Determine the (x, y) coordinate at the center of the cell enclosing the given text.  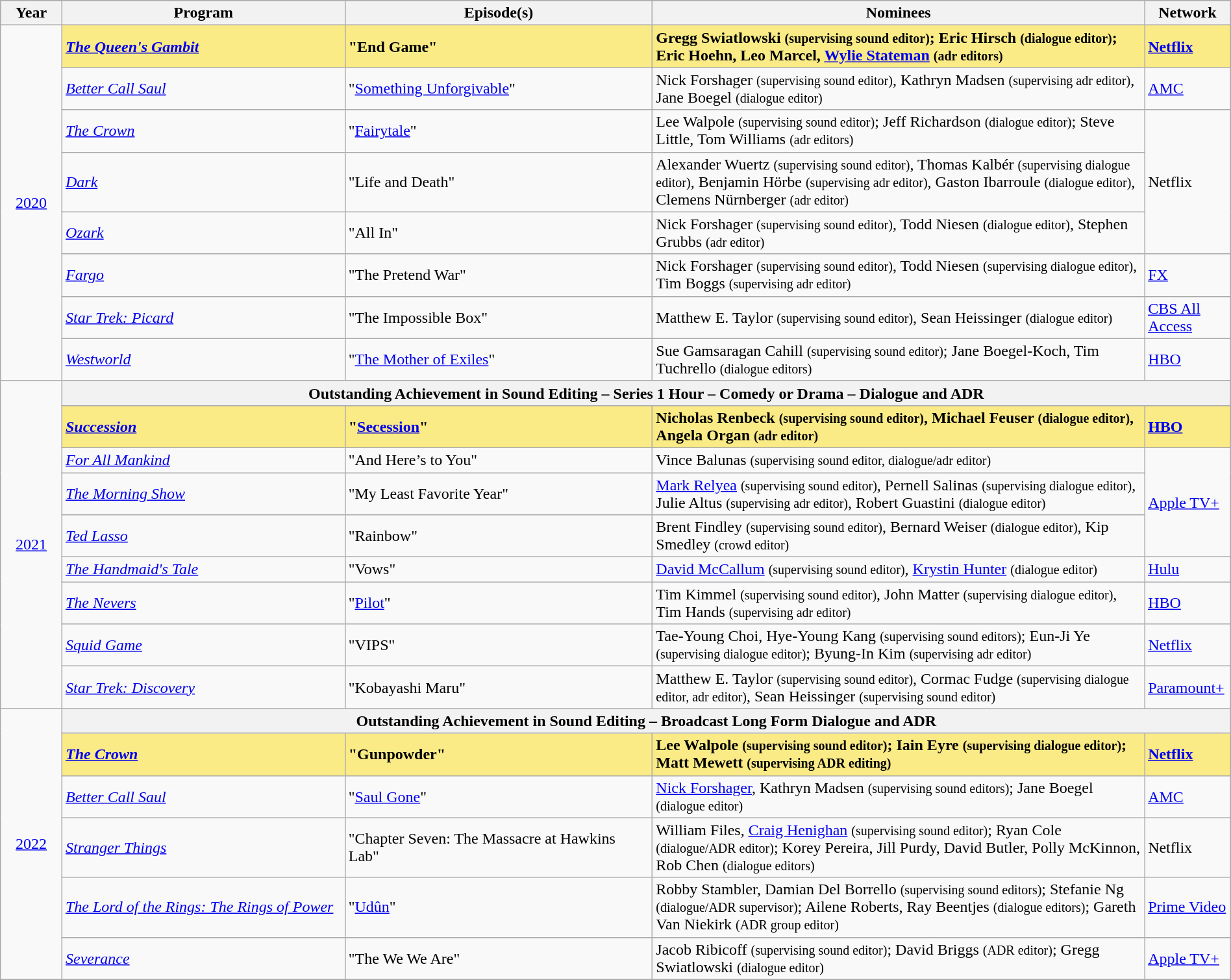
FX (1188, 275)
Gregg Swiatlowski (supervising sound editor); Eric Hirsch (dialogue editor); Eric Hoehn, Leo Marcel, Wylie Stateman (adr editors) (899, 47)
"Life and Death" (499, 182)
"My Least Favorite Year" (499, 494)
"Pilot" (499, 603)
Program (203, 13)
Matthew E. Taylor (supervising sound editor), Sean Heissinger (dialogue editor) (899, 317)
Nick Forshager (supervising sound editor), Todd Niesen (supervising dialogue editor), Tim Boggs (supervising adr editor) (899, 275)
Nick Forshager (supervising sound editor), Kathryn Madsen (supervising adr editor), Jane Boegel (dialogue editor) (899, 88)
Outstanding Achievement in Sound Editing – Broadcast Long Form Dialogue and ADR (646, 721)
2021 (31, 544)
Hulu (1188, 570)
CBS All Access (1188, 317)
"The Mother of Exiles" (499, 360)
Lee Walpole (supervising sound editor); Iain Eyre (supervising dialogue editor); Matt Mewett (supervising ADR editing) (899, 755)
Fargo (203, 275)
Nick Forshager (supervising sound editor), Todd Niesen (dialogue editor), Stephen Grubbs (adr editor) (899, 232)
Tae-Young Choi, Hye-Young Kang (supervising sound editors); Eun-Ji Ye (supervising dialogue editor); Byung-In Kim (supervising adr editor) (899, 646)
Stranger Things (203, 848)
For All Mankind (203, 460)
Severance (203, 959)
2022 (31, 844)
"Secession" (499, 426)
2020 (31, 203)
The Nevers (203, 603)
"Something Unforgivable" (499, 88)
The Lord of the Rings: The Rings of Power (203, 907)
"End Game" (499, 47)
"Saul Gone" (499, 796)
"The Impossible Box" (499, 317)
"Vows" (499, 570)
Nick Forshager, Kathryn Madsen (supervising sound editors); Jane Boegel (dialogue editor) (899, 796)
Westworld (203, 360)
The Morning Show (203, 494)
Episode(s) (499, 13)
Succession (203, 426)
Outstanding Achievement in Sound Editing – Series 1 Hour – Comedy or Drama – Dialogue and ADR (646, 393)
Star Trek: Picard (203, 317)
Jacob Ribicoff (supervising sound editor); David Briggs (ADR editor); Gregg Swiatlowski (dialogue editor) (899, 959)
"And Here’s to You" (499, 460)
Squid Game (203, 646)
Star Trek: Discovery (203, 687)
The Handmaid's Tale (203, 570)
Matthew E. Taylor (supervising sound editor), Cormac Fudge (supervising dialogue editor, adr editor), Sean Heissinger (supervising sound editor) (899, 687)
"The We We Are" (499, 959)
Tim Kimmel (supervising sound editor), John Matter (supervising dialogue editor), Tim Hands (supervising adr editor) (899, 603)
Sue Gamsaragan Cahill (supervising sound editor); Jane Boegel-Koch, Tim Tuchrello (dialogue editors) (899, 360)
The Queen's Gambit (203, 47)
"Gunpowder" (499, 755)
Nominees (899, 13)
"Chapter Seven: The Massacre at Hawkins Lab" (499, 848)
Vince Balunas (supervising sound editor, dialogue/adr editor) (899, 460)
Dark (203, 182)
Network (1188, 13)
"VIPS" (499, 646)
"The Pretend War" (499, 275)
Ozark (203, 232)
"All In" (499, 232)
Brent Findley (supervising sound editor), Bernard Weiser (dialogue editor), Kip Smedley (crowd editor) (899, 536)
Paramount+ (1188, 687)
Lee Walpole (supervising sound editor); Jeff Richardson (dialogue editor); Steve Little, Tom Williams (adr editors) (899, 131)
Prime Video (1188, 907)
"Kobayashi Maru" (499, 687)
"Udûn" (499, 907)
Ted Lasso (203, 536)
"Rainbow" (499, 536)
"Fairytale" (499, 131)
Nicholas Renbeck (supervising sound editor), Michael Feuser (dialogue editor), Angela Organ (adr editor) (899, 426)
Year (31, 13)
David McCallum (supervising sound editor), Krystin Hunter (dialogue editor) (899, 570)
